Output the [x, y] coordinate of the center of the cell containing the given text.  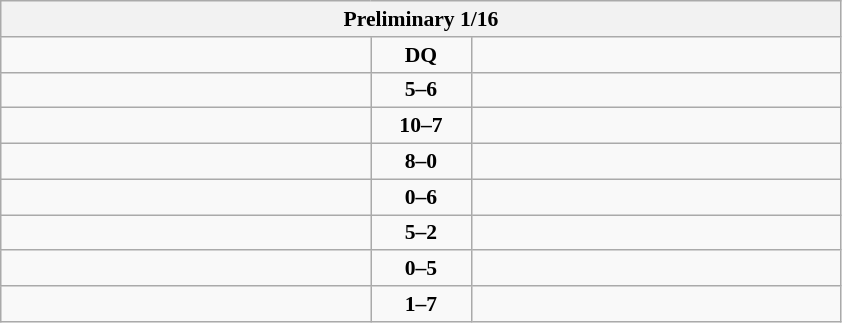
DQ [421, 55]
8–0 [421, 162]
0–6 [421, 197]
0–5 [421, 269]
5–6 [421, 90]
5–2 [421, 233]
Preliminary 1/16 [421, 19]
1–7 [421, 304]
10–7 [421, 126]
